Identify which cell holds the provided text, then report its (x, y) central coordinate. 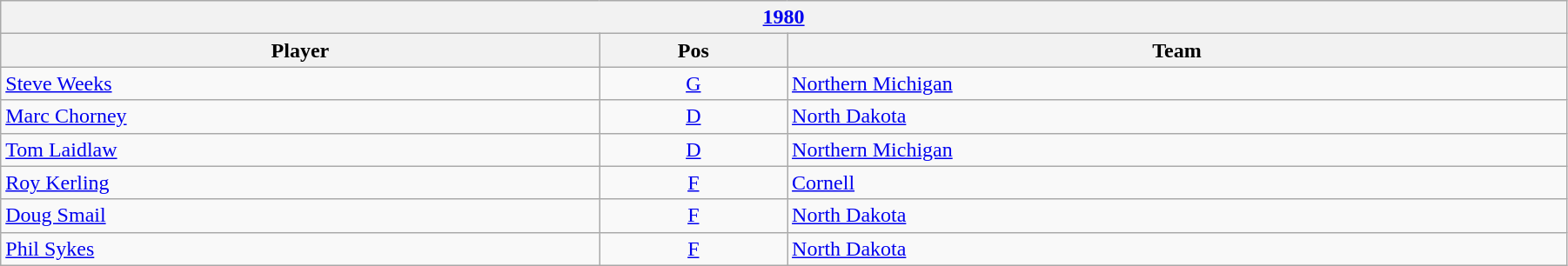
Player (300, 50)
G (693, 83)
Roy Kerling (300, 183)
Marc Chorney (300, 116)
1980 (784, 17)
Pos (693, 50)
Team (1177, 50)
Doug Smail (300, 216)
Tom Laidlaw (300, 150)
Steve Weeks (300, 83)
Cornell (1177, 183)
Phil Sykes (300, 249)
